Scan for the cell matching the given text and deliver its (X, Y) coordinate at center. 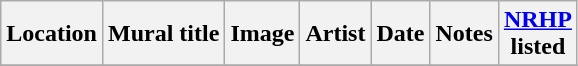
Date (400, 34)
Location (52, 34)
NRHPlisted (538, 34)
Artist (336, 34)
Notes (464, 34)
Image (262, 34)
Mural title (163, 34)
